Find where the given text appears and provide that cell's center as (X, Y) coordinate. 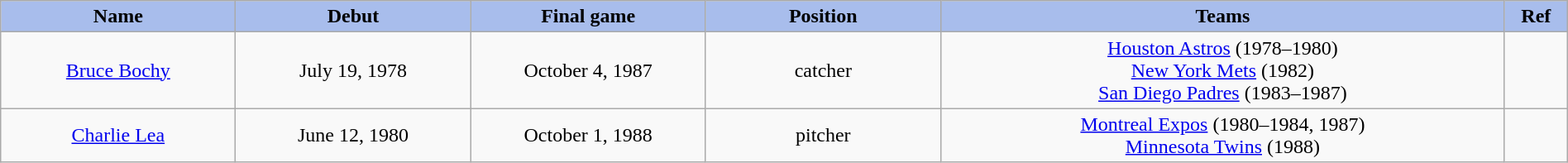
June 12, 1980 (353, 136)
pitcher (823, 136)
July 19, 1978 (353, 70)
October 4, 1987 (588, 70)
Houston Astros (1978–1980)New York Mets (1982)San Diego Padres (1983–1987) (1222, 70)
Position (823, 17)
Final game (588, 17)
Montreal Expos (1980–1984, 1987)Minnesota Twins (1988) (1222, 136)
Teams (1222, 17)
Debut (353, 17)
Bruce Bochy (118, 70)
Ref (1536, 17)
Name (118, 17)
catcher (823, 70)
Charlie Lea (118, 136)
October 1, 1988 (588, 136)
